Provide the (X, Y) coordinate of the cell's center where the given text is located.  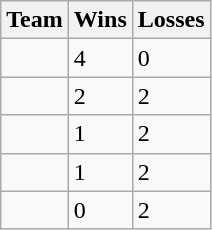
Team (35, 20)
4 (100, 58)
Wins (100, 20)
Losses (171, 20)
